Pinpoint the cell where the given text exists, returning its (x, y) midpoint coordinate. 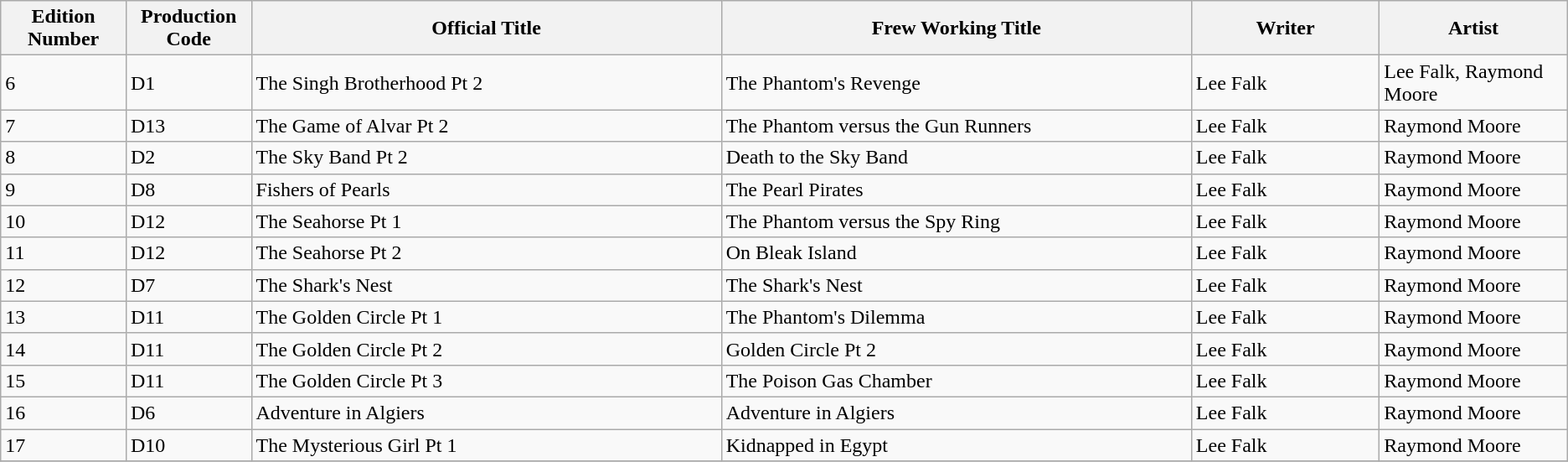
The Singh Brotherhood Pt 2 (486, 82)
D10 (188, 445)
D2 (188, 158)
Artist (1473, 29)
The Phantom's Dilemma (957, 317)
D8 (188, 189)
16 (64, 413)
The Game of Alvar Pt 2 (486, 126)
Production Code (188, 29)
Edition Number (64, 29)
Lee Falk, Raymond Moore (1473, 82)
The Phantom versus the Gun Runners (957, 126)
15 (64, 381)
12 (64, 285)
The Sky Band Pt 2 (486, 158)
The Golden Circle Pt 1 (486, 317)
Writer (1285, 29)
Fishers of Pearls (486, 189)
Official Title (486, 29)
The Seahorse Pt 2 (486, 253)
Frew Working Title (957, 29)
The Pearl Pirates (957, 189)
The Phantom's Revenge (957, 82)
D1 (188, 82)
14 (64, 349)
The Golden Circle Pt 3 (486, 381)
The Poison Gas Chamber (957, 381)
D6 (188, 413)
Golden Circle Pt 2 (957, 349)
8 (64, 158)
The Golden Circle Pt 2 (486, 349)
D7 (188, 285)
The Seahorse Pt 1 (486, 221)
9 (64, 189)
6 (64, 82)
On Bleak Island (957, 253)
17 (64, 445)
D13 (188, 126)
The Phantom versus the Spy Ring (957, 221)
Death to the Sky Band (957, 158)
10 (64, 221)
Kidnapped in Egypt (957, 445)
The Mysterious Girl Pt 1 (486, 445)
7 (64, 126)
11 (64, 253)
13 (64, 317)
